Find where the given text appears and provide that cell's center as (X, Y) coordinate. 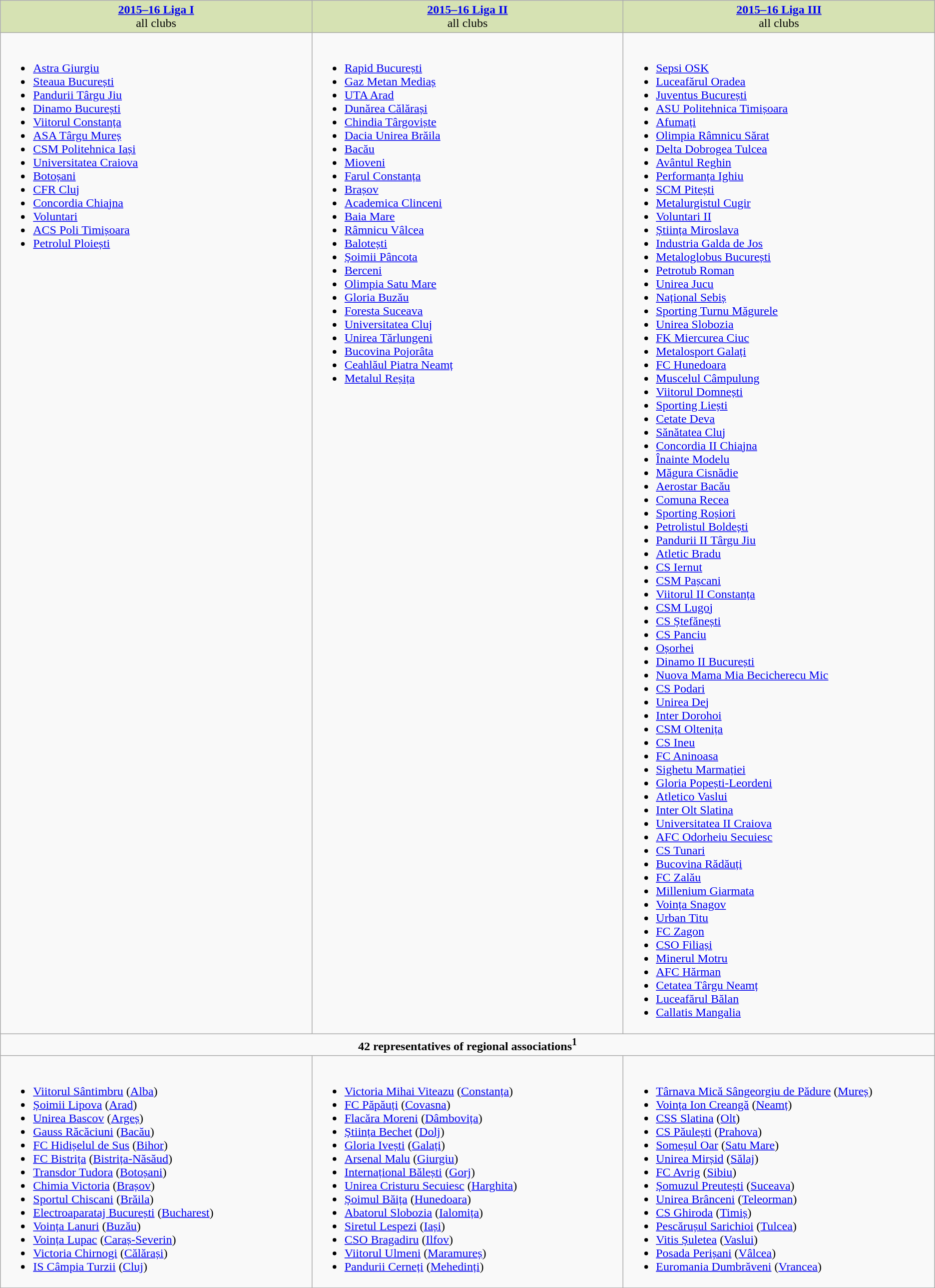
2015–16 Liga Iall clubs (156, 17)
2015–16 Liga IIIall clubs (779, 17)
2015–16 Liga IIall clubs (467, 17)
42 representatives of regional associations1 (467, 1045)
